Pinpoint the cell where the given text exists, returning its [X, Y] midpoint coordinate. 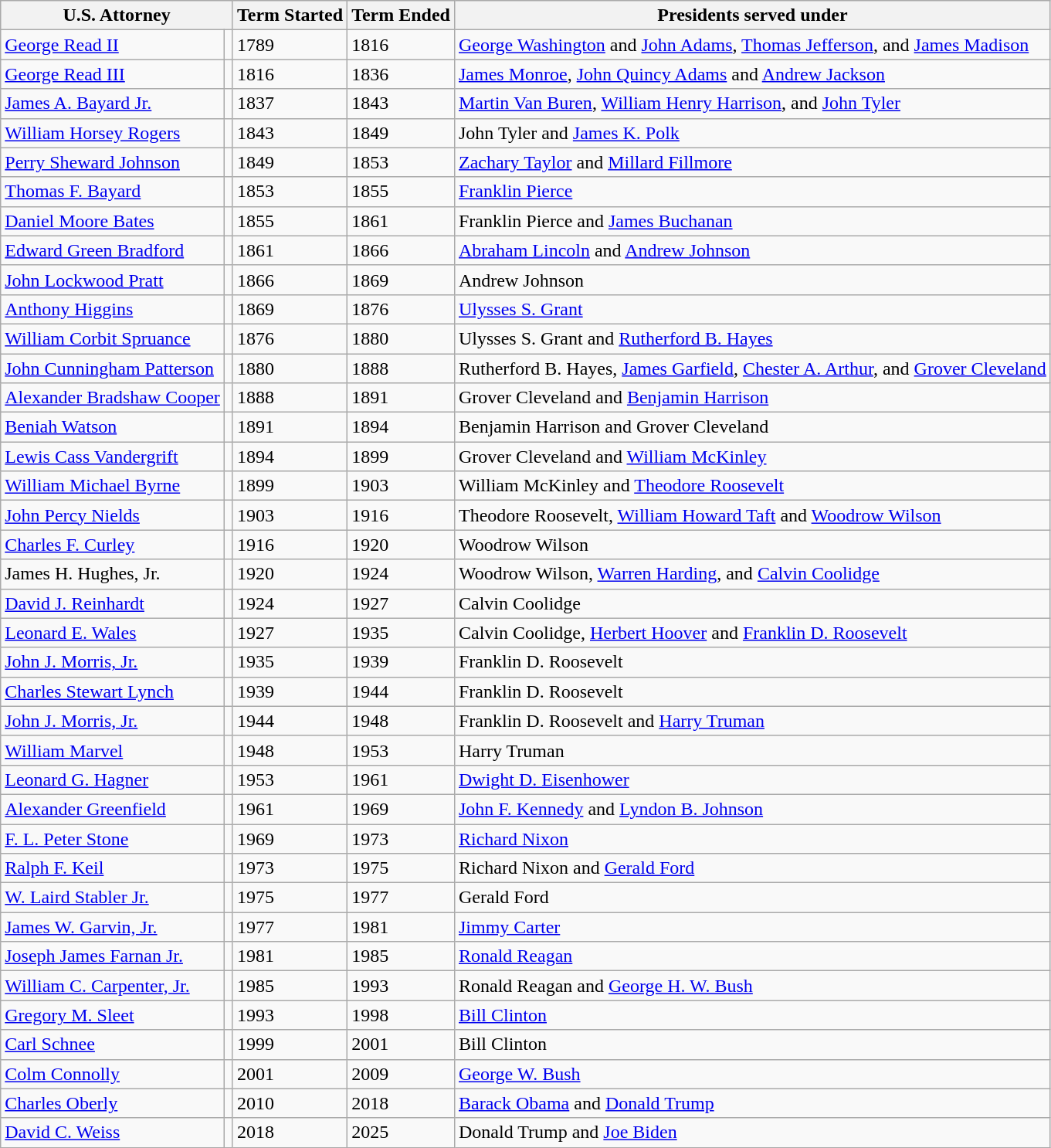
1998 [402, 1015]
Martin Van Buren, William Henry Harrison, and John Tyler [752, 104]
Franklin D. Roosevelt and Harry Truman [752, 721]
William Michael Byrne [113, 486]
William Marvel [113, 750]
U.S. Attorney [117, 15]
Alexander Bradshaw Cooper [113, 398]
Leonard G. Hagner [113, 779]
Grover Cleveland and William McKinley [752, 457]
Franklin Pierce and James Buchanan [752, 221]
William Corbit Spruance [113, 338]
Presidents served under [752, 15]
Gerald Ford [752, 898]
John Percy Nields [113, 515]
John F. Kennedy and Lyndon B. Johnson [752, 809]
Woodrow Wilson, Warren Harding, and Calvin Coolidge [752, 574]
Richard Nixon [752, 838]
Leonard E. Wales [113, 633]
Ulysses S. Grant [752, 309]
Andrew Johnson [752, 280]
James H. Hughes, Jr. [113, 574]
William Horsey Rogers [113, 133]
Joseph James Farnan Jr. [113, 956]
David J. Reinhardt [113, 603]
James A. Bayard Jr. [113, 104]
1999 [290, 1044]
F. L. Peter Stone [113, 838]
Benjamin Harrison and Grover Cleveland [752, 427]
John Lockwood Pratt [113, 280]
Dwight D. Eisenhower [752, 779]
Woodrow Wilson [752, 545]
Carl Schnee [113, 1044]
Ronald Reagan [752, 956]
W. Laird Stabler Jr. [113, 898]
1789 [290, 45]
Rutherford B. Hayes, James Garfield, Chester A. Arthur, and Grover Cleveland [752, 369]
Zachary Taylor and Millard Fillmore [752, 162]
George Washington and John Adams, Thomas Jefferson, and James Madison [752, 45]
Beniah Watson [113, 427]
David C. Weiss [113, 1133]
2009 [402, 1074]
George Read III [113, 74]
James Monroe, John Quincy Adams and Andrew Jackson [752, 74]
Term Started [290, 15]
1837 [290, 104]
James W. Garvin, Jr. [113, 927]
Harry Truman [752, 750]
Ronald Reagan and George H. W. Bush [752, 986]
Barack Obama and Donald Trump [752, 1103]
1836 [402, 74]
2025 [402, 1133]
Charles Oberly [113, 1103]
William C. Carpenter, Jr. [113, 986]
George W. Bush [752, 1074]
Thomas F. Bayard [113, 192]
Charles F. Curley [113, 545]
Edward Green Bradford [113, 250]
2010 [290, 1103]
Calvin Coolidge, Herbert Hoover and Franklin D. Roosevelt [752, 633]
Colm Connolly [113, 1074]
Term Ended [402, 15]
Perry Sheward Johnson [113, 162]
Ulysses S. Grant and Rutherford B. Hayes [752, 338]
Theodore Roosevelt, William Howard Taft and Woodrow Wilson [752, 515]
Franklin Pierce [752, 192]
Donald Trump and Joe Biden [752, 1133]
Abraham Lincoln and Andrew Johnson [752, 250]
Daniel Moore Bates [113, 221]
Charles Stewart Lynch [113, 691]
Ralph F. Keil [113, 868]
Calvin Coolidge [752, 603]
Lewis Cass Vandergrift [113, 457]
Anthony Higgins [113, 309]
Jimmy Carter [752, 927]
Richard Nixon and Gerald Ford [752, 868]
Alexander Greenfield [113, 809]
Gregory M. Sleet [113, 1015]
Grover Cleveland and Benjamin Harrison [752, 398]
George Read II [113, 45]
William McKinley and Theodore Roosevelt [752, 486]
John Tyler and James K. Polk [752, 133]
John Cunningham Patterson [113, 369]
